Search for the cell housing the specified text and yield its (X, Y) center coordinate. 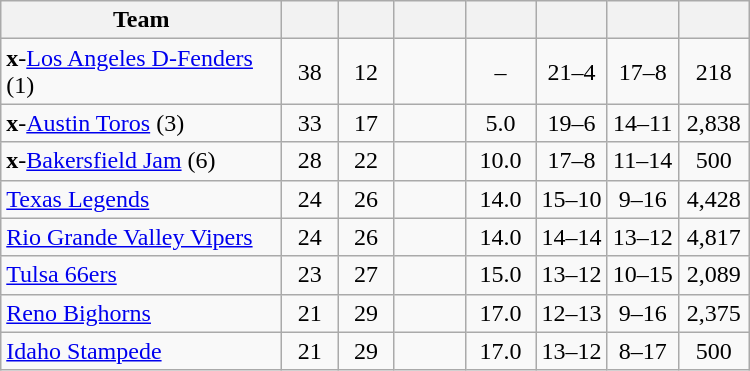
28 (310, 161)
2,089 (714, 275)
22 (366, 161)
21–4 (572, 72)
Reno Bighorns (142, 313)
2,838 (714, 123)
x-Los Angeles D-Fenders (1) (142, 72)
19–6 (572, 123)
10–15 (642, 275)
11–14 (642, 161)
4,428 (714, 199)
x-Austin Toros (3) (142, 123)
14–14 (572, 237)
15.0 (500, 275)
15–10 (572, 199)
2,375 (714, 313)
Idaho Stampede (142, 351)
Team (142, 20)
23 (310, 275)
Rio Grande Valley Vipers (142, 237)
– (500, 72)
218 (714, 72)
x-Bakersfield Jam (6) (142, 161)
8–17 (642, 351)
5.0 (500, 123)
12 (366, 72)
17 (366, 123)
Tulsa 66ers (142, 275)
10.0 (500, 161)
14–11 (642, 123)
27 (366, 275)
33 (310, 123)
38 (310, 72)
4,817 (714, 237)
Texas Legends (142, 199)
12–13 (572, 313)
